Extract the (X, Y) coordinate from the center of the cell holding the provided text.  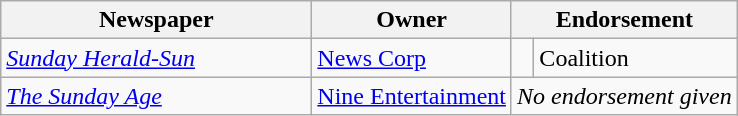
Owner (412, 20)
No endorsement given (624, 96)
Newspaper (156, 20)
The Sunday Age (156, 96)
Endorsement (624, 20)
News Corp (412, 58)
Sunday Herald-Sun (156, 58)
Nine Entertainment (412, 96)
Coalition (636, 58)
